Provide the [x, y] coordinate of the cell's center where the given text is located.  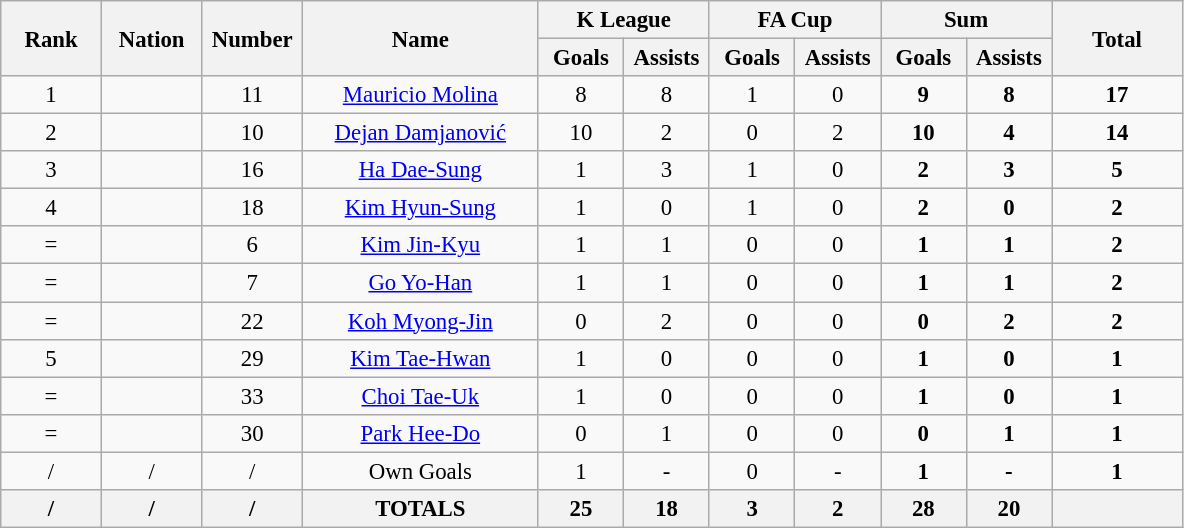
33 [252, 396]
25 [581, 509]
Kim Hyun-Sung [421, 208]
9 [923, 95]
Mauricio Molina [421, 95]
Choi Tae-Uk [421, 396]
Rank [52, 38]
Dejan Damjanović [421, 133]
K League [624, 20]
17 [1118, 95]
28 [923, 509]
Sum [966, 20]
22 [252, 321]
7 [252, 283]
16 [252, 170]
Koh Myong-Jin [421, 321]
11 [252, 95]
Total [1118, 38]
6 [252, 245]
Kim Jin-Kyu [421, 245]
14 [1118, 133]
Name [421, 38]
Ha Dae-Sung [421, 170]
Park Hee-Do [421, 433]
29 [252, 358]
Nation [152, 38]
TOTALS [421, 509]
FA Cup [794, 20]
Number [252, 38]
Own Goals [421, 471]
30 [252, 433]
Kim Tae-Hwan [421, 358]
Go Yo-Han [421, 283]
20 [1009, 509]
